Determine the [X, Y] coordinate at the center of the cell enclosing the given text.  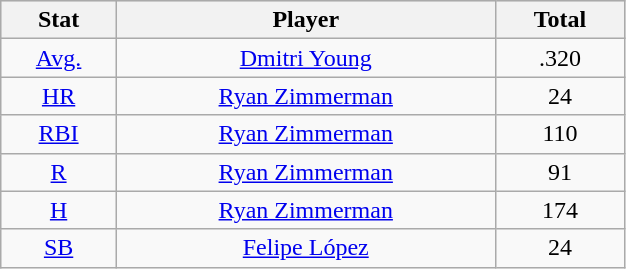
91 [560, 172]
110 [560, 134]
174 [560, 210]
Total [560, 20]
R [59, 172]
Avg. [59, 58]
.320 [560, 58]
H [59, 210]
SB [59, 248]
Player [306, 20]
Stat [59, 20]
Felipe López [306, 248]
Dmitri Young [306, 58]
RBI [59, 134]
HR [59, 96]
